Output the [x, y] coordinate of the center of the cell containing the given text.  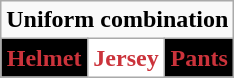
Helmet [44, 58]
Uniform combination [118, 20]
Jersey [126, 58]
Pants [200, 58]
